Return the (x, y) coordinate for the center point of the cell that contains the specified text.  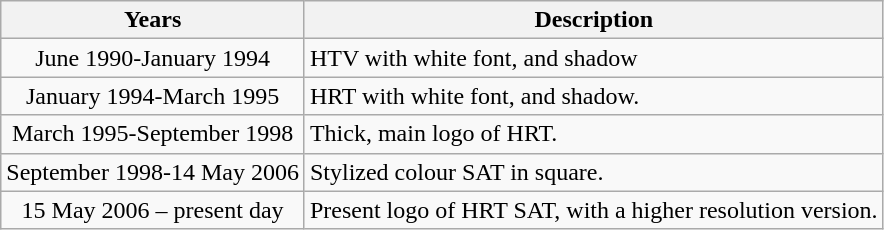
HRT with white font, and shadow. (594, 96)
January 1994-March 1995 (153, 96)
Stylized colour SAT in square. (594, 172)
Thick, main logo of HRT. (594, 134)
HTV with white font, and shadow (594, 58)
June 1990-January 1994 (153, 58)
Present logo of HRT SAT, with a higher resolution version. (594, 210)
Years (153, 20)
Description (594, 20)
March 1995-September 1998 (153, 134)
September 1998-14 May 2006 (153, 172)
15 May 2006 – present day (153, 210)
